From the cell containing the given text, extract its center point as (x, y) coordinate. 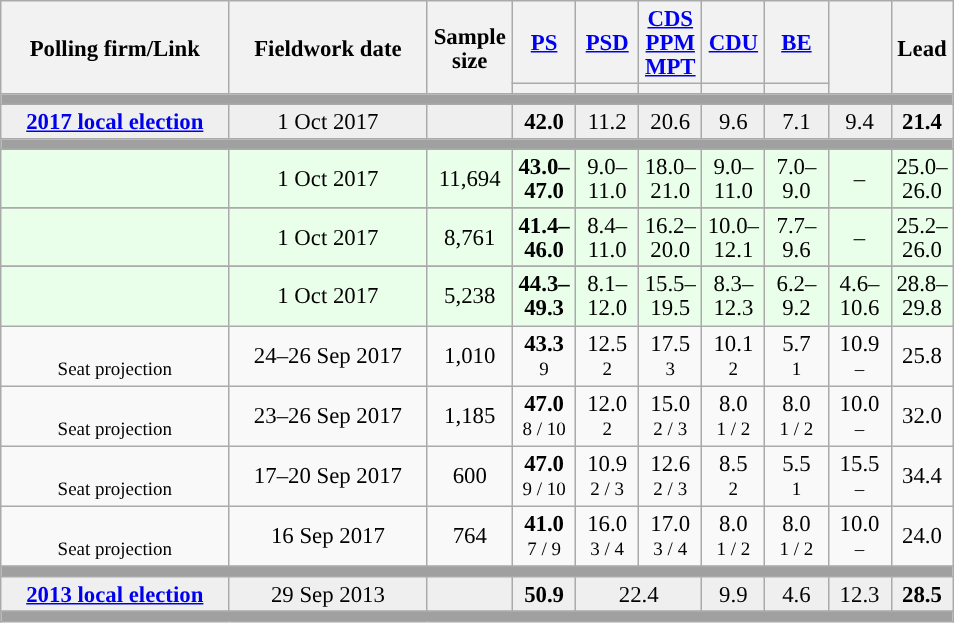
41.07 / 9 (544, 536)
9.4 (860, 122)
9.9 (734, 594)
43.0–47.0 (544, 180)
10.92 / 3 (608, 476)
10.12 (734, 356)
Fieldwork date (328, 48)
15.5–19.5 (670, 296)
5,238 (470, 296)
2017 local election (115, 122)
29 Sep 2013 (328, 594)
BE (796, 42)
PSD (608, 42)
764 (470, 536)
22.4 (639, 594)
17–20 Sep 2017 (328, 476)
34.4 (922, 476)
47.09 / 10 (544, 476)
8.4–11.0 (608, 238)
9.6 (734, 122)
8.3–12.3 (734, 296)
Lead (922, 48)
12.02 (608, 416)
7.0–9.0 (796, 180)
15.02 / 3 (670, 416)
1,010 (470, 356)
25.2–26.0 (922, 238)
41.4–46.0 (544, 238)
7.1 (796, 122)
47.08 / 10 (544, 416)
600 (470, 476)
17.53 (670, 356)
8.52 (734, 476)
5.71 (796, 356)
Polling firm/Link (115, 48)
43.39 (544, 356)
23–26 Sep 2017 (328, 416)
8.1–12.0 (608, 296)
11,694 (470, 180)
15.5– (860, 476)
20.6 (670, 122)
1,185 (470, 416)
CDSPPMMPT (670, 42)
11.2 (608, 122)
21.4 (922, 122)
25.8 (922, 356)
10.9– (860, 356)
42.0 (544, 122)
12.52 (608, 356)
12.62 / 3 (670, 476)
12.3 (860, 594)
24–26 Sep 2017 (328, 356)
PS (544, 42)
50.9 (544, 594)
32.0 (922, 416)
25.0–26.0 (922, 180)
CDU (734, 42)
17.03 / 4 (670, 536)
16 Sep 2017 (328, 536)
8,761 (470, 238)
4.6 (796, 594)
Sample size (470, 48)
4.6–10.6 (860, 296)
5.51 (796, 476)
18.0–21.0 (670, 180)
7.7–9.6 (796, 238)
44.3–49.3 (544, 296)
28.8–29.8 (922, 296)
16.03 / 4 (608, 536)
16.2–20.0 (670, 238)
2013 local election (115, 594)
6.2–9.2 (796, 296)
24.0 (922, 536)
10.0–12.1 (734, 238)
28.5 (922, 594)
